Determine the (X, Y) coordinate at the center of the cell enclosing the given text.  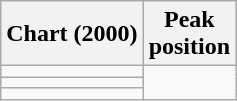
Peakposition (189, 34)
Chart (2000) (72, 34)
